From the cell containing the given text, extract its center point as (X, Y) coordinate. 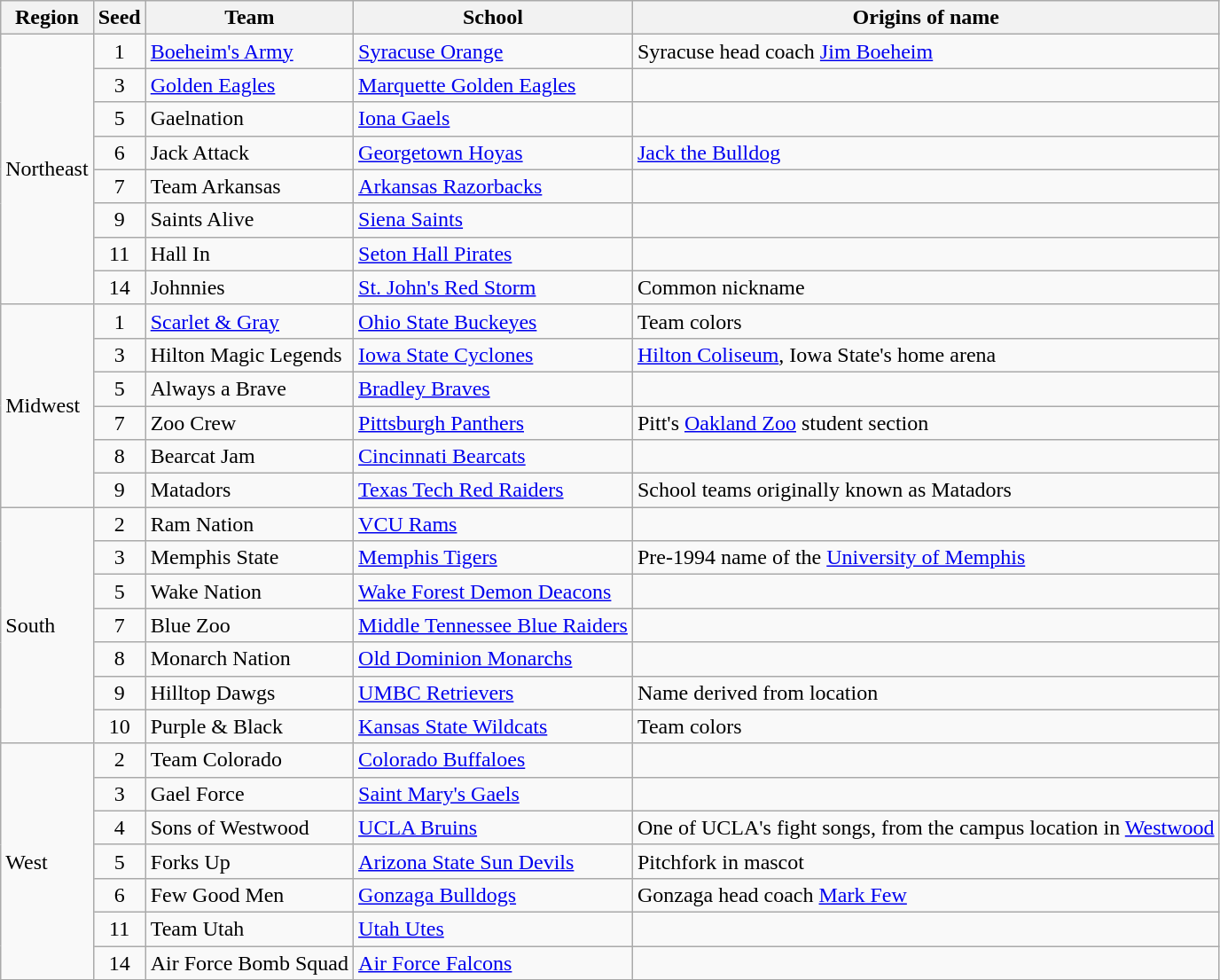
Pitt's Oakland Zoo student section (926, 423)
Hilton Coliseum, Iowa State's home arena (926, 355)
One of UCLA's fight songs, from the campus location in Westwood (926, 827)
Colorado Buffaloes (493, 760)
School teams originally known as Matadors (926, 490)
Old Dominion Monarchs (493, 659)
Bearcat Jam (249, 457)
Jack Attack (249, 153)
Sons of Westwood (249, 827)
Midwest (47, 405)
School (493, 18)
Hilltop Dawgs (249, 693)
Saints Alive (249, 220)
Siena Saints (493, 220)
UMBC Retrievers (493, 693)
Pittsburgh Panthers (493, 423)
Zoo Crew (249, 423)
Wake Forest Demon Deacons (493, 592)
Arizona State Sun Devils (493, 861)
Team Utah (249, 929)
10 (119, 726)
Memphis Tigers (493, 558)
Texas Tech Red Raiders (493, 490)
4 (119, 827)
Team (249, 18)
Pitchfork in mascot (926, 861)
Northeast (47, 169)
Marquette Golden Eagles (493, 85)
Gaelnation (249, 119)
Seed (119, 18)
South (47, 625)
UCLA Bruins (493, 827)
St. John's Red Storm (493, 287)
Seton Hall Pirates (493, 254)
Gonzaga head coach Mark Few (926, 895)
Gonzaga Bulldogs (493, 895)
Pre-1994 name of the University of Memphis (926, 558)
Common nickname (926, 287)
Iowa State Cyclones (493, 355)
Bradley Braves (493, 388)
Ram Nation (249, 524)
Memphis State (249, 558)
Kansas State Wildcats (493, 726)
Name derived from location (926, 693)
Team Arkansas (249, 186)
Air Force Falcons (493, 962)
Few Good Men (249, 895)
Saint Mary's Gaels (493, 794)
Air Force Bomb Squad (249, 962)
Jack the Bulldog (926, 153)
Ohio State Buckeyes (493, 321)
Scarlet & Gray (249, 321)
Origins of name (926, 18)
Syracuse Orange (493, 51)
Blue Zoo (249, 625)
Cincinnati Bearcats (493, 457)
Boeheim's Army (249, 51)
Gael Force (249, 794)
Georgetown Hoyas (493, 153)
Matadors (249, 490)
Monarch Nation (249, 659)
Hilton Magic Legends (249, 355)
Region (47, 18)
Team Colorado (249, 760)
Always a Brave (249, 388)
Wake Nation (249, 592)
Purple & Black (249, 726)
Utah Utes (493, 929)
Johnnies (249, 287)
Iona Gaels (493, 119)
Syracuse head coach Jim Boeheim (926, 51)
Middle Tennessee Blue Raiders (493, 625)
Arkansas Razorbacks (493, 186)
Hall In (249, 254)
Forks Up (249, 861)
VCU Rams (493, 524)
West (47, 861)
Golden Eagles (249, 85)
